Return [x, y] of the center of cell containing provided text 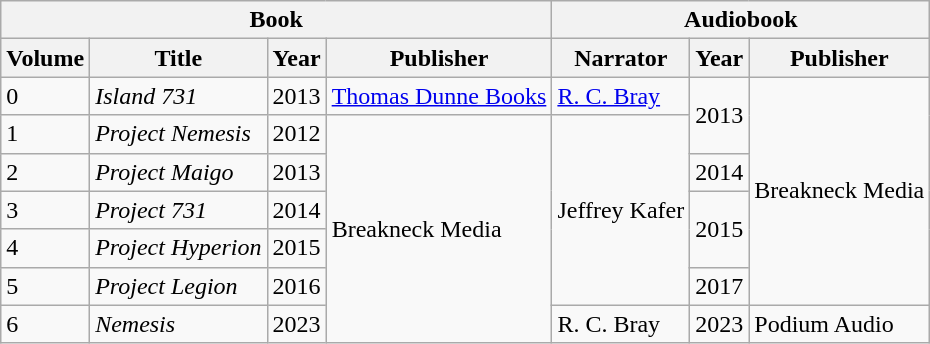
3 [46, 210]
2012 [296, 134]
Book [276, 20]
0 [46, 96]
2016 [296, 286]
Narrator [621, 58]
Podium Audio [840, 324]
Audiobook [741, 20]
2017 [720, 286]
Project Legion [178, 286]
Island 731 [178, 96]
Volume [46, 58]
5 [46, 286]
1 [46, 134]
Nemesis [178, 324]
6 [46, 324]
4 [46, 248]
Title [178, 58]
Project Maigo [178, 172]
Project Hyperion [178, 248]
Jeffrey Kafer [621, 210]
2 [46, 172]
Project 731 [178, 210]
Thomas Dunne Books [439, 96]
Project Nemesis [178, 134]
